Return [X, Y] of the center of cell containing provided text 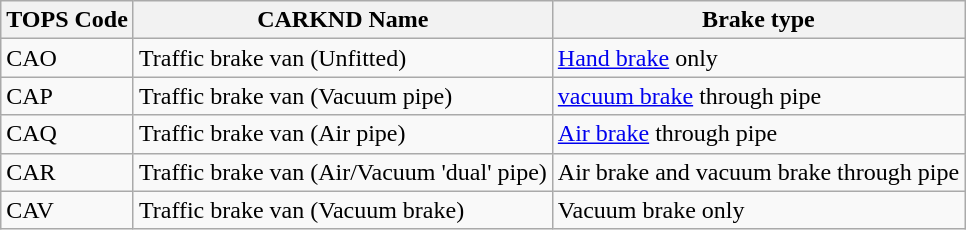
Traffic brake van (Air pipe) [342, 134]
Brake type [758, 20]
CAP [68, 96]
CAQ [68, 134]
CAR [68, 172]
Vacuum brake only [758, 210]
TOPS Code [68, 20]
CARKND Name [342, 20]
vacuum brake through pipe [758, 96]
Air brake and vacuum brake through pipe [758, 172]
Air brake through pipe [758, 134]
Traffic brake van (Vacuum brake) [342, 210]
Traffic brake van (Vacuum pipe) [342, 96]
Traffic brake van (Air/Vacuum 'dual' pipe) [342, 172]
Hand brake only [758, 58]
Traffic brake van (Unfitted) [342, 58]
CAV [68, 210]
CAO [68, 58]
